Search for the cell housing the specified text and yield its [x, y] center coordinate. 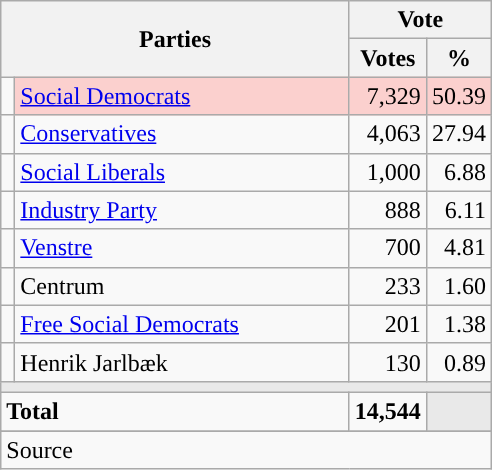
1,000 [388, 172]
Source [246, 449]
27.94 [458, 134]
6.11 [458, 210]
1.38 [458, 324]
4,063 [388, 134]
Henrik Jarlbæk [182, 362]
700 [388, 248]
Vote [420, 20]
Total [176, 411]
888 [388, 210]
7,329 [388, 96]
Votes [388, 58]
50.39 [458, 96]
Industry Party [182, 210]
1.60 [458, 286]
201 [388, 324]
14,544 [388, 411]
Free Social Democrats [182, 324]
Venstre [182, 248]
Centrum [182, 286]
6.88 [458, 172]
% [458, 58]
Conservatives [182, 134]
4.81 [458, 248]
233 [388, 286]
0.89 [458, 362]
Social Democrats [182, 96]
Parties [176, 39]
Social Liberals [182, 172]
130 [388, 362]
